Detect which cell encompasses the target text, then output its (X, Y) center coordinate. 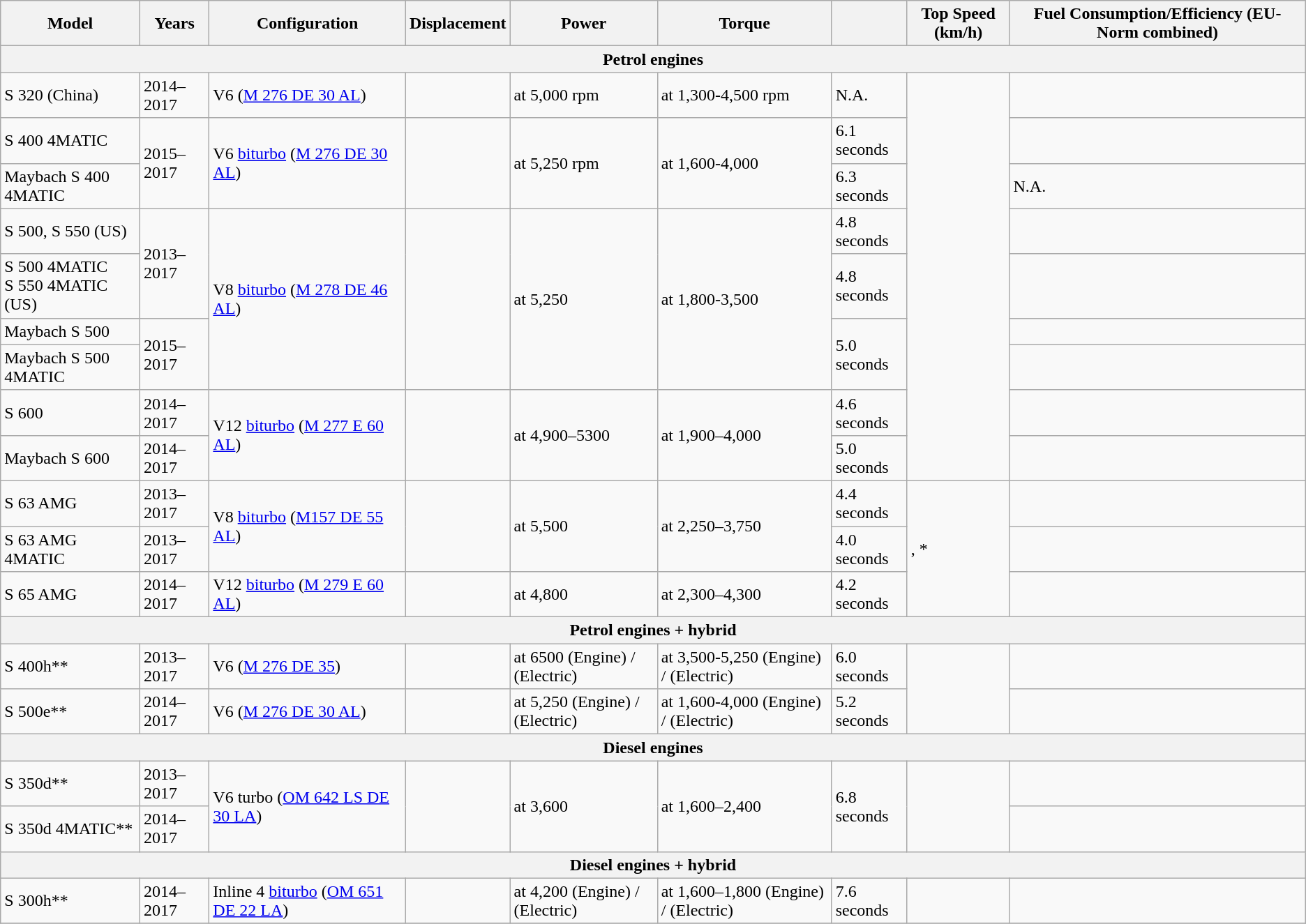
5.2 seconds (869, 711)
at 1,600–1,800 (Engine) / (Electric) (744, 901)
at 6500 (Engine) / (Electric) (583, 667)
Petrol engines (653, 59)
Inline 4 biturbo (OM 651 DE 22 LA) (308, 901)
S 500e** (70, 711)
, * (959, 548)
S 400 4MATIC (70, 141)
S 300h** (70, 901)
Maybach S 600 (70, 457)
Diesel engines (653, 748)
Configuration (308, 24)
at 1,300-4,500 rpm (744, 95)
Maybach S 500 (70, 331)
at 2,300–4,300 (744, 594)
Maybach S 400 4MATIC (70, 185)
at 1,800-3,500 (744, 299)
S 400h** (70, 667)
S 65 AMG (70, 594)
Torque (744, 24)
at 1,600-4,000 (Engine) / (Electric) (744, 711)
Top Speed (km/h) (959, 24)
Power (583, 24)
S 320 (China) (70, 95)
4.4 seconds (869, 503)
S 63 AMG 4MATIC (70, 548)
6.1 seconds (869, 141)
6.0 seconds (869, 667)
at 4,800 (583, 594)
S 600 (70, 413)
V12 biturbo (M 277 E 60 AL) (308, 435)
V12 biturbo (M 279 E 60 AL) (308, 594)
S 63 AMG (70, 503)
V8 biturbo (M157 DE 55 AL) (308, 526)
Diesel engines + hybrid (653, 865)
at 2,250–3,750 (744, 526)
at 4,900–5300 (583, 435)
at 5,500 (583, 526)
at 3,500-5,250 (Engine) / (Electric) (744, 667)
V6 biturbo (M 276 DE 30 AL) (308, 163)
at 5,250 rpm (583, 163)
at 1,900–4,000 (744, 435)
4.0 seconds (869, 548)
4.6 seconds (869, 413)
at 1,600–2,400 (744, 806)
4.2 seconds (869, 594)
at 5,250 (Engine) / (Electric) (583, 711)
6.3 seconds (869, 185)
V8 biturbo (M 278 DE 46 AL) (308, 299)
at 5,000 rpm (583, 95)
Maybach S 500 4MATIC (70, 367)
Fuel Consumption/Efficiency (EU-Norm combined) (1157, 24)
S 500 4MATICS 550 4MATIC (US) (70, 286)
V6 (M 276 DE 35) (308, 667)
S 500, S 550 (US) (70, 232)
at 3,600 (583, 806)
S 350d 4MATIC** (70, 828)
7.6 seconds (869, 901)
Petrol engines + hybrid (653, 630)
Displacement (458, 24)
6.8 seconds (869, 806)
Model (70, 24)
S 350d** (70, 784)
at 4,200 (Engine) / (Electric) (583, 901)
at 5,250 (583, 299)
at 1,600-4,000 (744, 163)
Years (174, 24)
V6 turbo (OM 642 LS DE 30 LA) (308, 806)
